For the text-containing cell, return its midpoint in [X, Y] coordinate format. 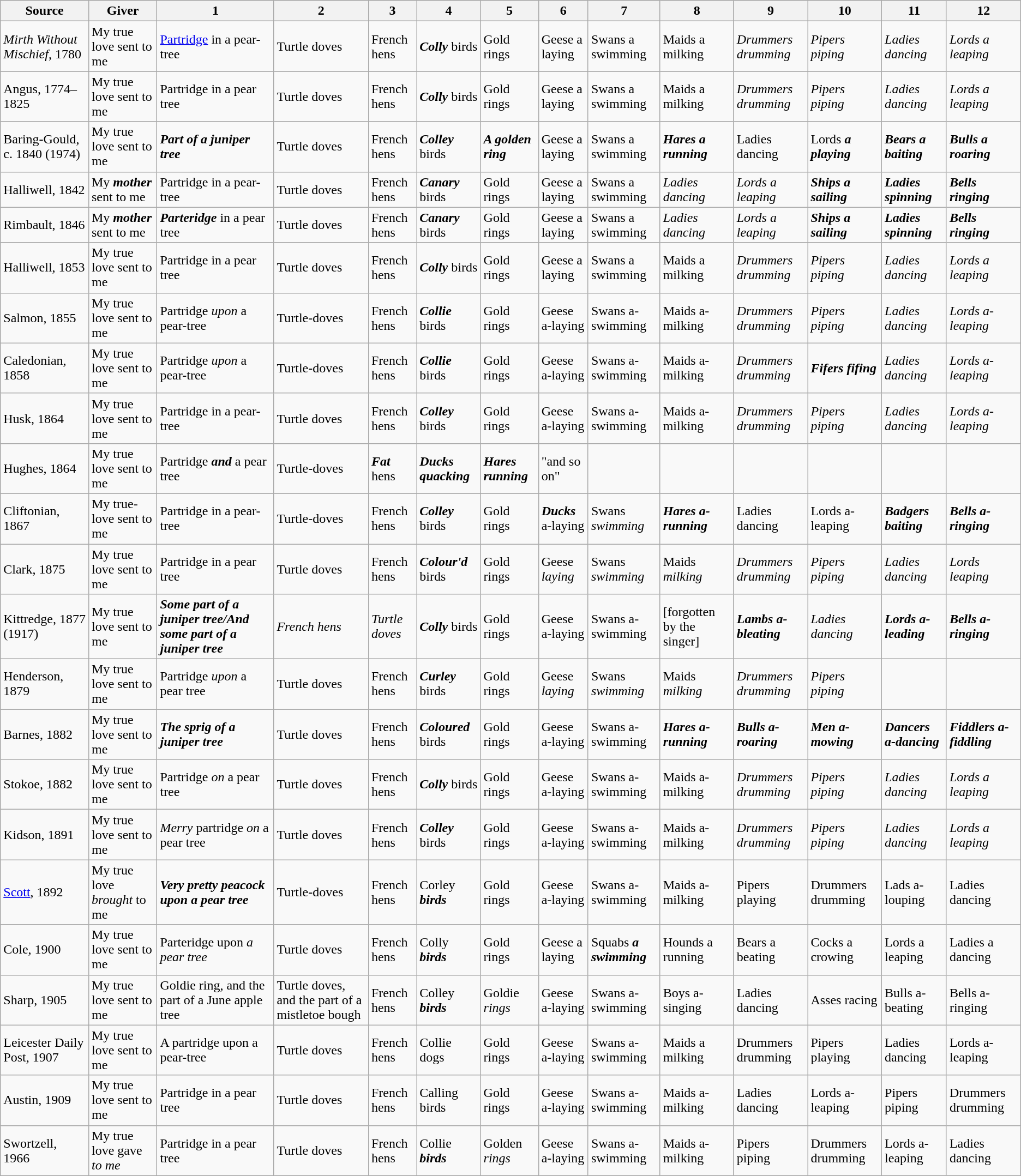
A partridge upon a pear-tree [215, 1050]
Men a-mowing [845, 734]
My true love gave to me [122, 1150]
Part of a juniper tree [215, 147]
Kittredge, 1877 (1917) [45, 627]
Salmon, 1855 [45, 318]
Hounds a running [697, 950]
Source [45, 11]
Cocks a crowing [845, 950]
Golden rings [509, 1150]
Parteridge in a pear tree [215, 225]
Hughes, 1864 [45, 468]
Caledonian, 1858 [45, 368]
Bears a beating [771, 950]
11 [914, 11]
Lambs a-bleating [771, 627]
Scott, 1892 [45, 892]
4 [448, 11]
Halliwell, 1842 [45, 190]
Stokoe, 1882 [45, 785]
[forgotten by the singer] [697, 627]
Angus, 1774–1825 [45, 97]
Fiddlers a-fiddling [983, 734]
9 [771, 11]
Colour'd birds [448, 569]
My true love brought to me [122, 892]
Fifers fifing [845, 368]
"and so on" [563, 468]
Squabs a swimming [624, 950]
7 [624, 11]
The sprig of a juniper tree [215, 734]
Very pretty peacock upon a pear tree [215, 892]
Austin, 1909 [45, 1100]
Ducks quacking [448, 468]
A golden ring [509, 147]
Goldie ring, and the part of a June apple tree [215, 1000]
Coloured birds [448, 734]
Calling birds [448, 1100]
Corley birds [448, 892]
Bulls a-roaring [771, 734]
Mirth WithoutMischief, 1780 [45, 46]
12 [983, 11]
Lords a playing [845, 147]
Cole, 1900 [45, 950]
Badgers baiting [914, 518]
2 [321, 11]
Bulls a roaring [983, 147]
Barnes, 1882 [45, 734]
Dancers a-dancing [914, 734]
Giver [122, 11]
Turtle doves, and the part of a mistletoe bough [321, 1000]
Swortzell, 1966 [45, 1150]
Partridge and a pear tree [215, 468]
My true-love sent to me [122, 518]
Rimbault, 1846 [45, 225]
Husk, 1864 [45, 418]
Partridge upon a pear tree [215, 684]
Collie dogs [448, 1050]
Cliftonian, 1867 [45, 518]
Hares a running [697, 147]
Bulls a-beating [914, 1000]
Lads a-louping [914, 892]
Some part of a juniper tree/And some part of a juniper tree [215, 627]
Asses racing [845, 1000]
Merry partridge on a pear tree [215, 835]
3 [392, 11]
Leicester Daily Post, 1907 [45, 1050]
Baring-Gould, c. 1840 (1974) [45, 147]
Goldie rings [509, 1000]
Halliwell, 1853 [45, 268]
Boys a-singing [697, 1000]
Curley birds [448, 684]
Hares running [509, 468]
Parteridge upon a pear tree [215, 950]
Lords a-leading [914, 627]
Kidson, 1891 [45, 835]
Bears a baiting [914, 147]
1 [215, 11]
Fat hens [392, 468]
Clark, 1875 [45, 569]
Ladies a dancing [983, 950]
Henderson, 1879 [45, 684]
Sharp, 1905 [45, 1000]
Partridge on a pear tree [215, 785]
5 [509, 11]
8 [697, 11]
Ducks a-laying [563, 518]
6 [563, 11]
10 [845, 11]
Lords leaping [983, 569]
